Search for the cell housing the specified text and yield its [x, y] center coordinate. 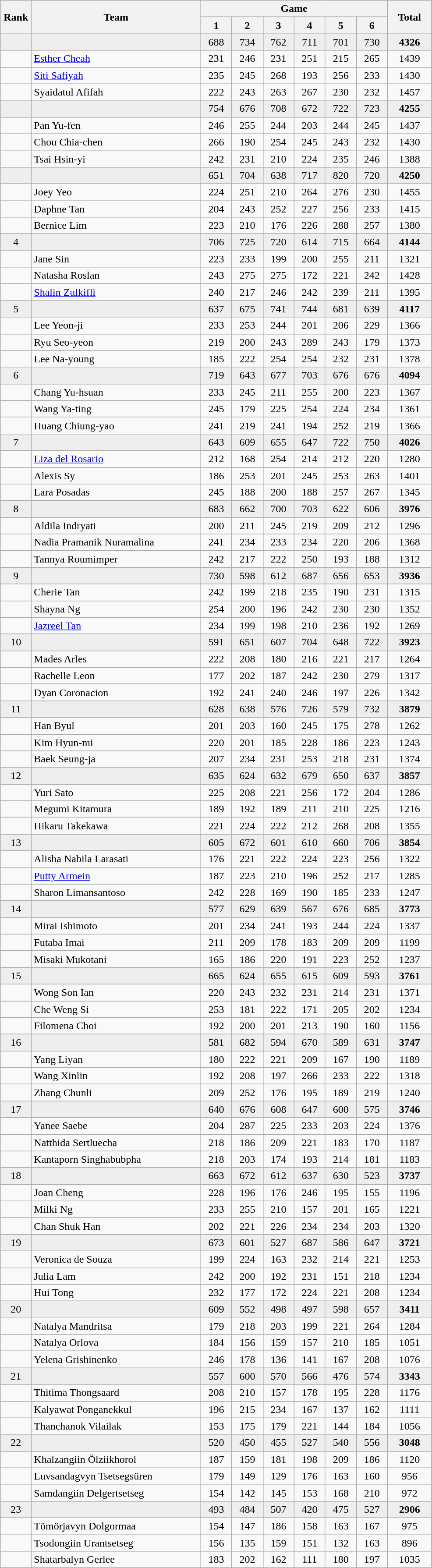
507 [279, 1509]
Aldila Indryati [116, 526]
1439 [409, 59]
18 [16, 1176]
685 [372, 909]
688 [216, 42]
1373 [409, 342]
Yelena Grishinenko [116, 1359]
Lee Yeon-ji [116, 326]
174 [279, 1159]
14 [16, 909]
Luvsandagvyn Tsetsegsüren [116, 1476]
Sharon Limansantoso [116, 892]
276 [341, 192]
632 [279, 776]
717 [309, 175]
1395 [409, 292]
762 [279, 42]
594 [279, 1043]
605 [216, 842]
3857 [409, 776]
1317 [409, 676]
715 [341, 242]
1199 [409, 942]
1247 [409, 892]
Tömörjavyn Dolgormaa [116, 1526]
610 [309, 842]
Joey Yeo [116, 192]
207 [216, 759]
Chou Chia-chen [116, 142]
Hikaru Takekawa [116, 826]
593 [372, 976]
484 [247, 1509]
Han Byul [116, 726]
12 [16, 776]
23 [16, 1509]
229 [372, 326]
Joan Cheng [116, 1193]
523 [372, 1176]
1284 [409, 1326]
3747 [409, 1043]
1183 [409, 1159]
Jane Sin [116, 259]
3761 [409, 976]
265 [372, 59]
725 [247, 242]
972 [409, 1493]
1243 [409, 743]
216 [309, 659]
4026 [409, 442]
Team [116, 17]
608 [279, 1109]
574 [372, 1376]
1345 [409, 492]
20 [16, 1310]
Tsodongiin Urantsetseg [116, 1543]
1187 [409, 1143]
552 [247, 1310]
754 [216, 109]
1315 [409, 592]
Milki Ng [116, 1209]
1368 [409, 542]
744 [309, 309]
Daphne Tan [116, 209]
576 [279, 709]
15 [16, 976]
Game [294, 9]
1076 [409, 1359]
205 [341, 1009]
1320 [409, 1226]
1457 [409, 92]
227 [309, 209]
Natalya Mandritsa [116, 1326]
3048 [409, 1443]
250 [309, 559]
635 [216, 776]
3411 [409, 1310]
630 [341, 1176]
493 [216, 1509]
171 [309, 1009]
1342 [409, 692]
Thitima Thongsaard [116, 1393]
Putty Armein [116, 876]
Yanee Saebe [116, 1126]
Dyan Coronacion [116, 692]
657 [372, 1310]
Yang Liyan [116, 1059]
3746 [409, 1109]
17 [16, 1109]
628 [216, 709]
455 [279, 1443]
Shatarbalyn Gerlee [116, 1560]
Yuri Sato [116, 793]
213 [309, 1026]
135 [247, 1543]
3343 [409, 1376]
615 [309, 976]
Esther Cheah [116, 59]
1401 [409, 475]
589 [341, 1043]
450 [247, 1443]
1361 [409, 409]
Shalin Zulkifli [116, 292]
1280 [409, 459]
Wang Ya-ting [116, 409]
Total [409, 17]
3936 [409, 576]
1285 [409, 876]
498 [279, 1310]
Khalzangiin Ölziikhorol [116, 1459]
1355 [409, 826]
1380 [409, 226]
653 [372, 576]
1337 [409, 926]
129 [279, 1476]
606 [372, 509]
Wong Son Ian [116, 992]
664 [372, 242]
660 [341, 842]
Rachelle Leon [116, 676]
1035 [409, 1560]
1051 [409, 1343]
1437 [409, 125]
Tsai Hsin-yi [116, 159]
575 [372, 1109]
1176 [409, 1393]
236 [341, 626]
475 [341, 1509]
13 [16, 842]
675 [247, 309]
9 [16, 576]
155 [372, 1193]
540 [341, 1443]
557 [216, 1376]
670 [309, 1043]
3737 [409, 1176]
Natasha Roslan [116, 276]
1237 [409, 959]
21 [16, 1376]
Wang Xinlin [116, 1076]
Natalya Orlova [116, 1343]
4144 [409, 242]
Zhang Chunli [116, 1093]
Mades Arles [116, 659]
586 [341, 1242]
Chan Shuk Han [116, 1226]
Megumi Kitamura [116, 809]
1318 [409, 1076]
3854 [409, 842]
Shayna Ng [116, 609]
679 [309, 776]
158 [309, 1526]
142 [247, 1493]
7 [16, 442]
2 [247, 25]
629 [247, 909]
650 [341, 776]
170 [372, 1143]
1296 [409, 526]
1240 [409, 1093]
677 [279, 375]
683 [216, 509]
607 [279, 642]
648 [341, 642]
4094 [409, 375]
711 [309, 42]
1111 [409, 1409]
144 [341, 1426]
1269 [409, 626]
11 [16, 709]
682 [247, 1043]
Lara Posadas [116, 492]
1312 [409, 559]
497 [309, 1310]
1321 [409, 259]
1322 [409, 859]
1264 [409, 659]
Hui Tong [116, 1293]
1253 [409, 1259]
Kantaporn Singhabubpha [116, 1159]
279 [372, 676]
577 [216, 909]
Liza del Rosario [116, 459]
614 [309, 242]
734 [247, 42]
Julia Lam [116, 1276]
520 [216, 1443]
16 [16, 1043]
191 [309, 959]
4326 [409, 42]
Thanchanok Vilailak [116, 1426]
732 [372, 709]
149 [247, 1476]
288 [341, 226]
1156 [409, 1026]
1388 [409, 159]
Jazreel Tan [116, 626]
Cherie Tan [116, 592]
Futaba Imai [116, 942]
10 [16, 642]
22 [16, 1443]
141 [309, 1359]
420 [309, 1509]
Huang Chiung-yao [116, 425]
665 [216, 976]
278 [372, 726]
663 [216, 1176]
700 [279, 509]
194 [309, 425]
701 [341, 42]
556 [372, 1443]
1189 [409, 1059]
1120 [409, 1459]
4250 [409, 175]
1352 [409, 609]
Nadia Pramanik Nuramalina [116, 542]
Veronica de Souza [116, 1259]
287 [247, 1126]
3773 [409, 909]
662 [247, 509]
Alexis Sy [116, 475]
673 [216, 1242]
3721 [409, 1242]
708 [279, 109]
19 [16, 1242]
1371 [409, 992]
Chang Yu-hsuan [116, 392]
656 [341, 576]
820 [341, 175]
136 [279, 1359]
1415 [409, 209]
2906 [409, 1509]
719 [216, 375]
1196 [409, 1193]
Filomena Choi [116, 1026]
579 [341, 709]
169 [279, 892]
147 [247, 1526]
Che Weng Si [116, 1009]
1056 [409, 1426]
750 [372, 442]
3923 [409, 642]
289 [309, 342]
956 [409, 1476]
Baek Seung-ja [116, 759]
476 [341, 1376]
4117 [409, 309]
3 [279, 25]
Siti Safiyah [116, 75]
3879 [409, 709]
Mirai Ishimoto [116, 926]
741 [279, 309]
570 [279, 1376]
896 [409, 1543]
566 [309, 1376]
1216 [409, 809]
Kim Hyun-mi [116, 743]
Ryu Seo-yeon [116, 342]
132 [341, 1543]
681 [341, 309]
726 [309, 709]
591 [216, 642]
581 [216, 1043]
Samdangiin Delgertsetseg [116, 1493]
8 [16, 509]
Kalyawat Ponganekkul [116, 1409]
1262 [409, 726]
Misaki Mukotani [116, 959]
Alisha Nabila Larasati [116, 859]
Pan Yu-fen [116, 125]
1378 [409, 359]
145 [279, 1493]
137 [341, 1409]
1376 [409, 1126]
Rank [16, 17]
1286 [409, 793]
631 [372, 1043]
3976 [409, 509]
Tannya Roumimper [116, 559]
Lee Na-young [116, 359]
640 [216, 1109]
1374 [409, 759]
1455 [409, 192]
Bernice Lim [116, 226]
975 [409, 1526]
567 [309, 909]
239 [341, 292]
Syaidatul Afifah [116, 92]
111 [309, 1560]
1367 [409, 392]
1428 [409, 276]
1 [216, 25]
622 [341, 509]
723 [372, 109]
Natthida Sertluecha [116, 1143]
4255 [409, 109]
1221 [409, 1209]
